Detect which cell encompasses the target text, then output its [x, y] center coordinate. 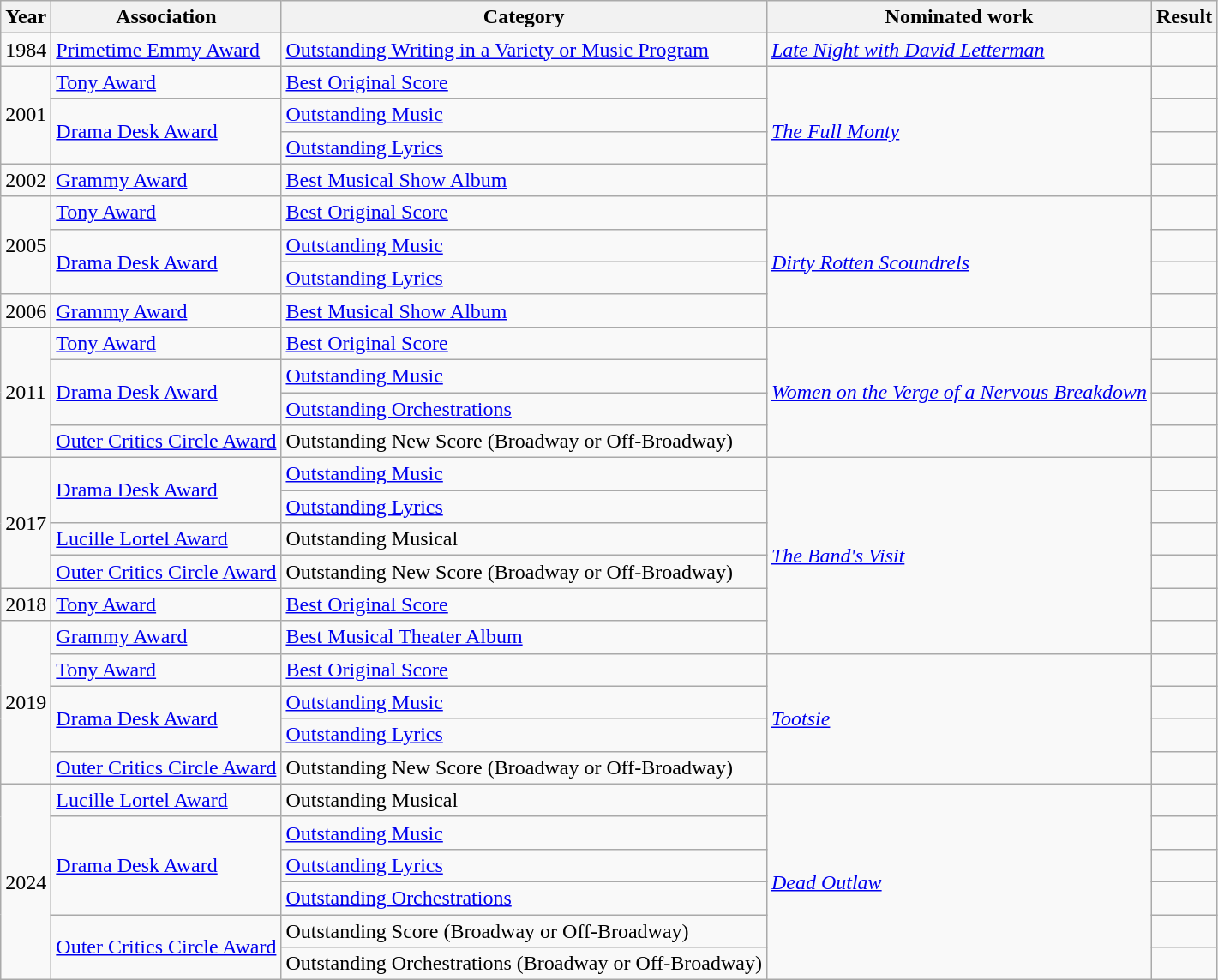
1984 [26, 50]
Dirty Rotten Scoundrels [958, 262]
Best Musical Theater Album [524, 637]
Primetime Emmy Award [166, 50]
Year [26, 17]
Late Night with David Letterman [958, 50]
2001 [26, 115]
Dead Outlaw [958, 881]
2018 [26, 604]
2024 [26, 881]
2002 [26, 180]
2006 [26, 310]
Category [524, 17]
Nominated work [958, 17]
2011 [26, 392]
Tootsie [958, 718]
The Full Monty [958, 131]
2019 [26, 702]
Association [166, 17]
2005 [26, 245]
Outstanding Writing in a Variety or Music Program [524, 50]
The Band's Visit [958, 556]
Women on the Verge of a Nervous Breakdown [958, 392]
2017 [26, 523]
Result [1184, 17]
Outstanding Score (Broadway or Off-Broadway) [524, 930]
Outstanding Orchestrations (Broadway or Off-Broadway) [524, 964]
